Output the (X, Y) coordinate of the center of the cell containing the given text.  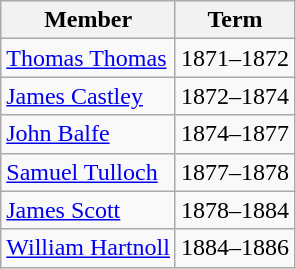
John Balfe (88, 134)
1872–1874 (234, 96)
1877–1878 (234, 172)
1871–1872 (234, 58)
James Scott (88, 210)
Member (88, 20)
James Castley (88, 96)
Thomas Thomas (88, 58)
William Hartnoll (88, 248)
1874–1877 (234, 134)
Term (234, 20)
1884–1886 (234, 248)
1878–1884 (234, 210)
Samuel Tulloch (88, 172)
